Return (X, Y) of the center of cell containing provided text 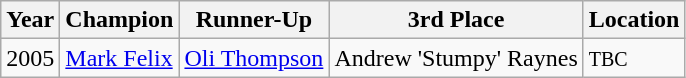
Runner-Up (254, 20)
2005 (30, 58)
Champion (120, 20)
Oli Thompson (254, 58)
Mark Felix (120, 58)
Andrew 'Stumpy' Raynes (456, 58)
Year (30, 20)
TBC (634, 58)
3rd Place (456, 20)
Location (634, 20)
